Output the [X, Y] coordinate of the center of the cell containing the given text.  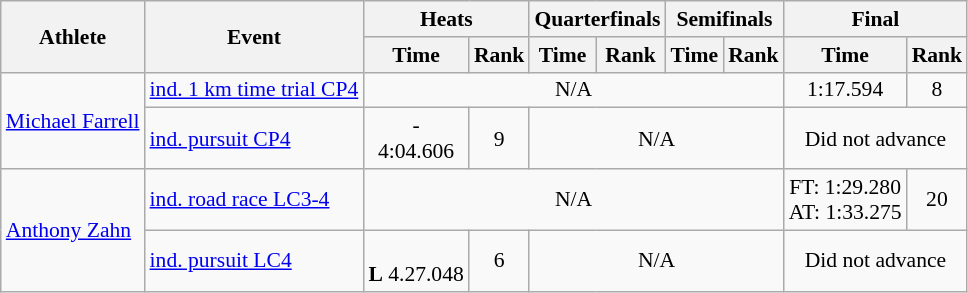
ind. 1 km time trial CP4 [254, 90]
ind. pursuit LC4 [254, 260]
1:17.594 [846, 90]
-4:04.606 [416, 138]
Semifinals [724, 19]
9 [500, 138]
6 [500, 260]
ind. road race LC3-4 [254, 200]
Heats [446, 19]
Final [876, 19]
8 [938, 90]
Anthony Zahn [73, 230]
Michael Farrell [73, 120]
Quarterfinals [597, 19]
FT: 1:29.280AT: 1:33.275 [846, 200]
ind. pursuit CP4 [254, 138]
20 [938, 200]
Athlete [73, 36]
L 4.27.048 [416, 260]
Event [254, 36]
